Provide the (X, Y) coordinate of the cell's center where the given text is located.  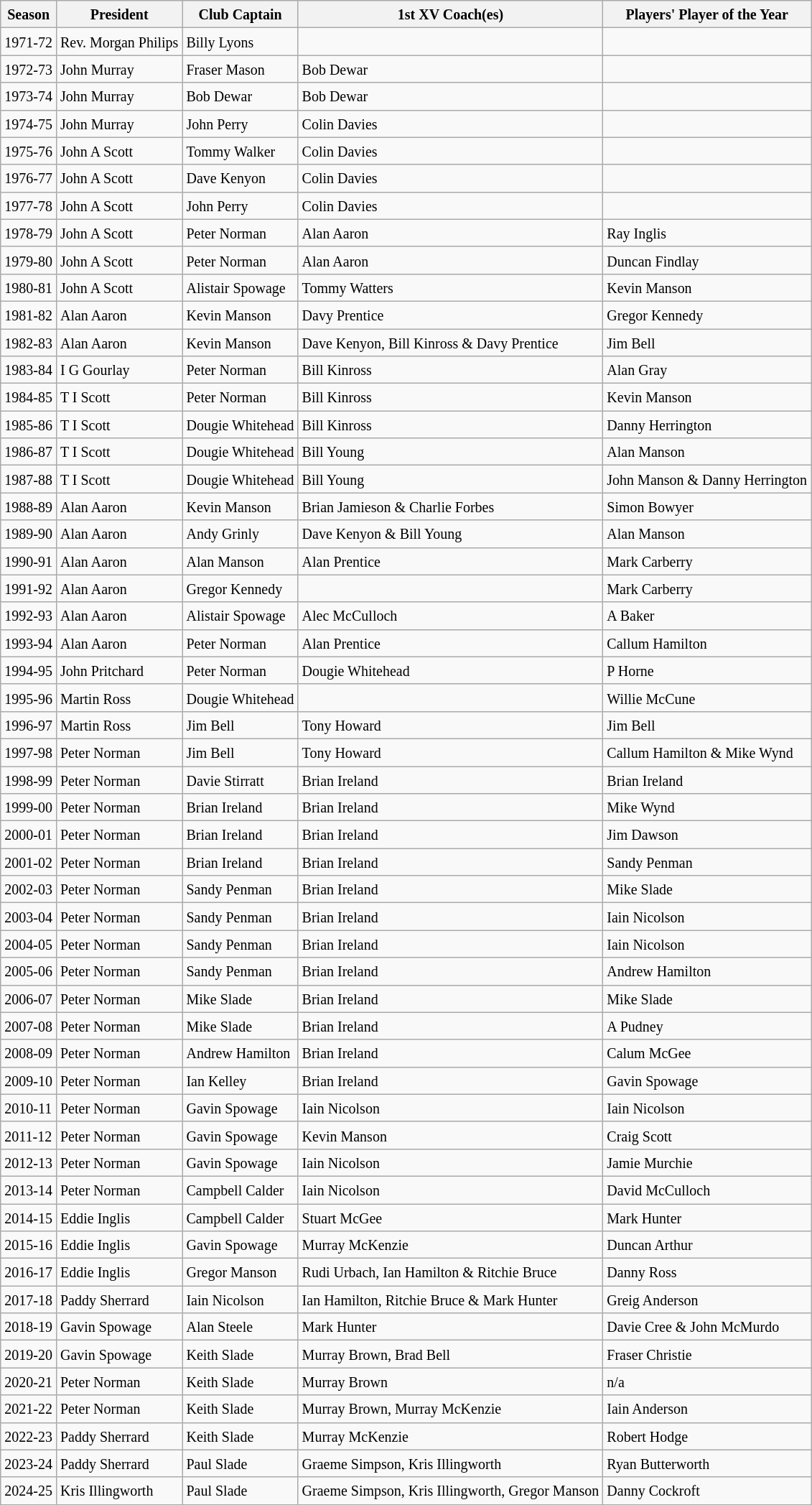
2007-08 (29, 1026)
1993-94 (29, 643)
Alec McCulloch (451, 616)
1992-93 (29, 616)
1980-81 (29, 287)
P Horne (707, 670)
1991-92 (29, 588)
1981-82 (29, 315)
Davie Cree & John McMurdo (707, 1327)
2018-19 (29, 1327)
Danny Ross (707, 1272)
2008-09 (29, 1053)
2005-06 (29, 971)
Iain Anderson (707, 1409)
Willie McCune (707, 698)
1984-85 (29, 397)
John Manson & Danny Herrington (707, 479)
President (119, 14)
2001-02 (29, 862)
Simon Bowyer (707, 506)
Callum Hamilton (707, 643)
2017-18 (29, 1300)
2023-24 (29, 1463)
2002-03 (29, 889)
2006-07 (29, 999)
Club Captain (240, 14)
1982-83 (29, 343)
A Pudney (707, 1026)
Mike Wynd (707, 807)
2011-12 (29, 1135)
2020-21 (29, 1381)
Graeme Simpson, Kris Illingworth (451, 1463)
Andy Grinly (240, 534)
2019-20 (29, 1354)
1972-73 (29, 69)
2014-15 (29, 1218)
Graeme Simpson, Kris Illingworth, Gregor Manson (451, 1491)
1999-00 (29, 807)
1973-74 (29, 96)
1985-86 (29, 425)
1987-88 (29, 479)
1996-97 (29, 725)
1st XV Coach(es) (451, 14)
Jim Dawson (707, 835)
Season (29, 14)
2021-22 (29, 1409)
Ryan Butterworth (707, 1463)
I G Gourlay (119, 370)
1975-76 (29, 151)
A Baker (707, 616)
Murray Brown, Murray McKenzie (451, 1409)
1994-95 (29, 670)
1986-87 (29, 452)
Ray Inglis (707, 233)
Stuart McGee (451, 1218)
2016-17 (29, 1272)
2024-25 (29, 1491)
Davie Stirratt (240, 779)
Robert Hodge (707, 1436)
2022-23 (29, 1436)
Tommy Walker (240, 151)
Greig Anderson (707, 1300)
1989-90 (29, 534)
Alan Gray (707, 370)
1976-77 (29, 178)
Dave Kenyon & Bill Young (451, 534)
Gregor Manson (240, 1272)
2010-11 (29, 1108)
John Pritchard (119, 670)
Jamie Murchie (707, 1162)
Duncan Arthur (707, 1245)
1971-72 (29, 42)
Craig Scott (707, 1135)
Calum McGee (707, 1053)
2009-10 (29, 1080)
1977-78 (29, 205)
Murray Brown (451, 1381)
Fraser Mason (240, 69)
1997-98 (29, 752)
1998-99 (29, 779)
Kris Illingworth (119, 1491)
Ian Kelley (240, 1080)
2012-13 (29, 1162)
2004-05 (29, 944)
n/a (707, 1381)
Brian Jamieson & Charlie Forbes (451, 506)
Players' Player of the Year (707, 14)
Dave Kenyon (240, 178)
Alan Steele (240, 1327)
2013-14 (29, 1190)
Danny Herrington (707, 425)
Dave Kenyon, Bill Kinross & Davy Prentice (451, 343)
Murray Brown, Brad Bell (451, 1354)
Danny Cockroft (707, 1491)
Tommy Watters (451, 287)
1990-91 (29, 561)
Rev. Morgan Philips (119, 42)
David McCulloch (707, 1190)
1983-84 (29, 370)
1988-89 (29, 506)
Fraser Christie (707, 1354)
Rudi Urbach, Ian Hamilton & Ritchie Bruce (451, 1272)
Callum Hamilton & Mike Wynd (707, 752)
Billy Lyons (240, 42)
Ian Hamilton, Ritchie Bruce & Mark Hunter (451, 1300)
Duncan Findlay (707, 260)
1979-80 (29, 260)
1974-75 (29, 124)
1995-96 (29, 698)
2015-16 (29, 1245)
2003-04 (29, 917)
2000-01 (29, 835)
Davy Prentice (451, 315)
1978-79 (29, 233)
